Scan for the cell matching the given text and deliver its [X, Y] coordinate at center. 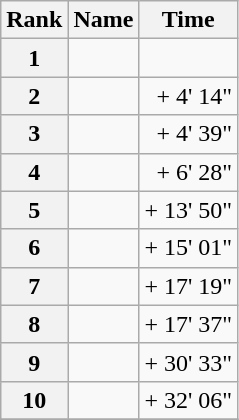
+ 17' 19" [188, 286]
+ 4' 39" [188, 134]
4 [34, 172]
7 [34, 286]
2 [34, 96]
+ 6' 28" [188, 172]
10 [34, 400]
+ 4' 14" [188, 96]
+ 15' 01" [188, 248]
+ 32' 06" [188, 400]
+ 17' 37" [188, 324]
Name [104, 20]
Rank [34, 20]
5 [34, 210]
6 [34, 248]
8 [34, 324]
+ 30' 33" [188, 362]
9 [34, 362]
+ 13' 50" [188, 210]
1 [34, 58]
3 [34, 134]
Time [188, 20]
